Return (X, Y) of the center of cell containing provided text 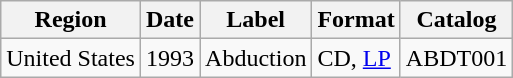
United States (71, 58)
Abduction (256, 58)
Region (71, 20)
Catalog (456, 20)
Label (256, 20)
1993 (170, 58)
CD, LP (356, 58)
Date (170, 20)
Format (356, 20)
ABDT001 (456, 58)
